Return [x, y] of the center of cell containing provided text 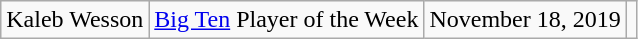
Kaleb Wesson [75, 20]
Big Ten Player of the Week [286, 20]
November 18, 2019 [525, 20]
